Search for the cell housing the specified text and yield its [X, Y] center coordinate. 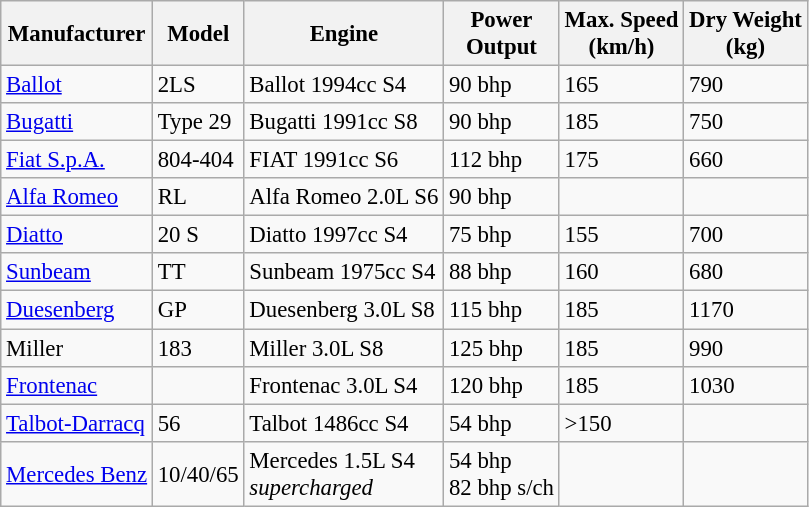
Dry Weight (kg) [746, 34]
990 [746, 348]
804-404 [198, 160]
Duesenberg [77, 310]
Alfa Romeo 2.0L S6 [344, 197]
PowerOutput [502, 34]
TT [198, 273]
56 [198, 423]
Talbot 1486cc S4 [344, 423]
>150 [621, 423]
160 [621, 273]
Frontenac 3.0L S4 [344, 385]
Ballot 1994cc S4 [344, 85]
88 bhp [502, 273]
155 [621, 235]
750 [746, 122]
120 bhp [502, 385]
Alfa Romeo [77, 197]
183 [198, 348]
115 bhp [502, 310]
Manufacturer [77, 34]
Talbot-Darracq [77, 423]
175 [621, 160]
Frontenac [77, 385]
165 [621, 85]
54 bhp82 bhp s/ch [502, 474]
Max. Speed (km/h) [621, 34]
Bugatti 1991cc S8 [344, 122]
RL [198, 197]
Ballot [77, 85]
Fiat S.p.A. [77, 160]
2LS [198, 85]
20 S [198, 235]
75 bhp [502, 235]
Sunbeam [77, 273]
Mercedes 1.5L S4supercharged [344, 474]
790 [746, 85]
Miller 3.0L S8 [344, 348]
Type 29 [198, 122]
Bugatti [77, 122]
1030 [746, 385]
54 bhp [502, 423]
660 [746, 160]
Model [198, 34]
Mercedes Benz [77, 474]
Engine [344, 34]
GP [198, 310]
680 [746, 273]
FIAT 1991cc S6 [344, 160]
Diatto 1997cc S4 [344, 235]
10/40/65 [198, 474]
112 bhp [502, 160]
700 [746, 235]
Miller [77, 348]
Duesenberg 3.0L S8 [344, 310]
125 bhp [502, 348]
Diatto [77, 235]
1170 [746, 310]
Sunbeam 1975cc S4 [344, 273]
